Determine the (x, y) coordinate at the center of the cell enclosing the given text.  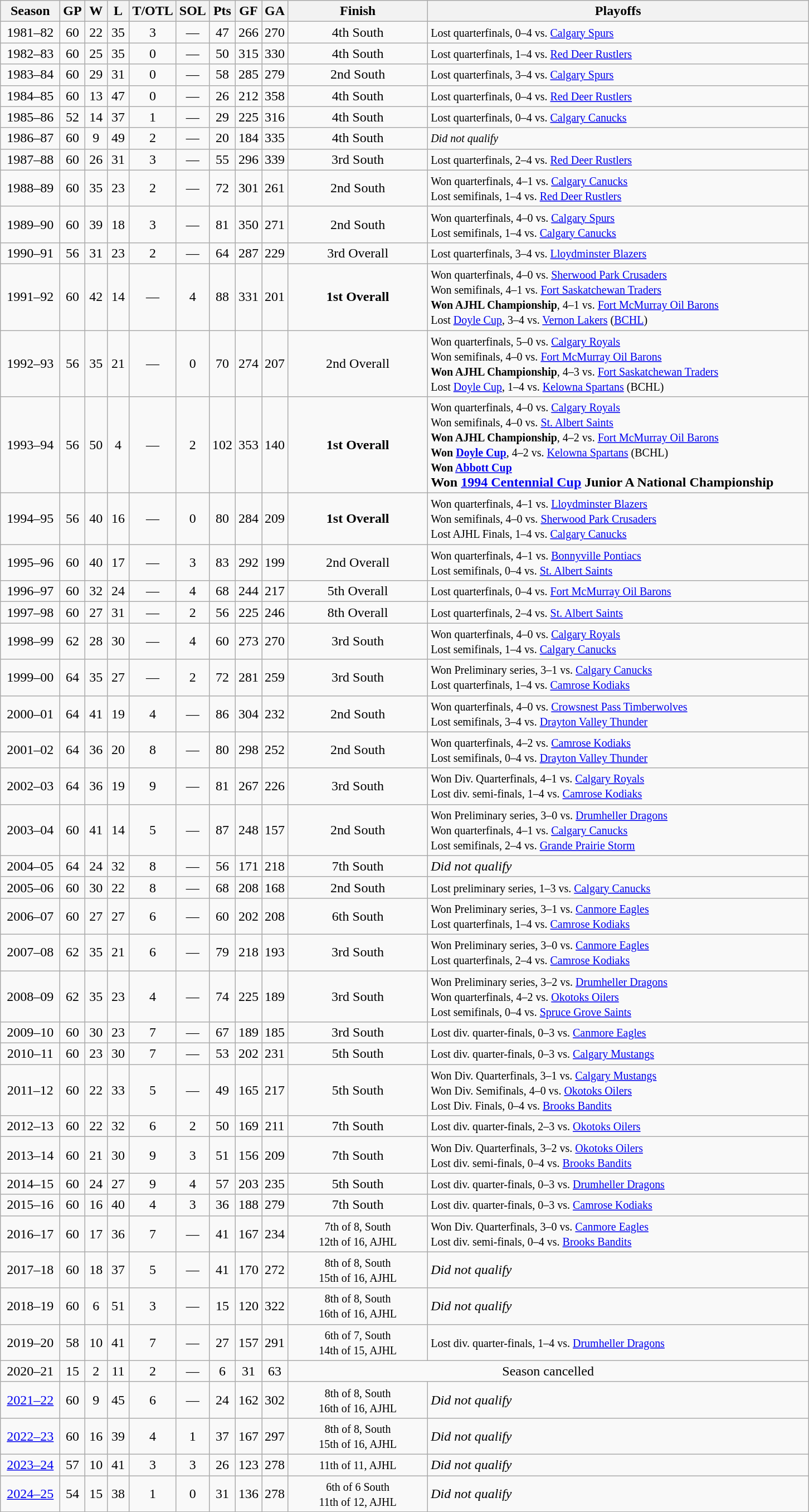
2013–14 (30, 1155)
199 (275, 563)
42 (96, 296)
Lost quarterfinals, 3–4 vs. Lloydminster Blazers (618, 253)
1988–89 (30, 188)
55 (222, 159)
2006–07 (30, 916)
1994–95 (30, 519)
87 (222, 830)
123 (248, 1465)
Lost quarterfinals, 2–4 vs. Red Deer Rustlers (618, 159)
229 (275, 253)
2004–05 (30, 866)
79 (222, 952)
353 (248, 445)
291 (275, 1342)
273 (248, 641)
Lost div. quarter-finals, 0–3 vs. Calgary Mustangs (618, 1054)
1997–98 (30, 612)
Lost preliminary series, 1–3 vs. Calgary Canucks (618, 887)
Won Div. Quarterfinals, 3–2 vs. Okotoks OilersLost div. semi-finals, 0–4 vs. Brooks Bandits (618, 1155)
259 (275, 678)
316 (275, 117)
1983–84 (30, 75)
Lost quarterfinals, 1–4 vs. Red Deer Rustlers (618, 54)
GF (248, 11)
Won quarterfinals, 4–1 vs. Calgary CanucksLost semifinals, 1–4 vs. Red Deer Rustlers (618, 188)
Won Preliminary series, 3–1 vs. Canmore EaglesLost quarterfinals, 1–4 vs. Camrose Kodiaks (618, 916)
1990–91 (30, 253)
171 (248, 866)
287 (248, 253)
Lost quarterfinals, 0–4 vs. Red Deer Rustlers (618, 96)
5th Overall (358, 591)
2024–25 (30, 1494)
Lost div. quarter-finals, 0–3 vs. Canmore Eagles (618, 1033)
83 (222, 563)
2021–22 (30, 1400)
Won quarterfinals, 4–1 vs. Bonnyville PontiacsLost semifinals, 0–4 vs. St. Albert Saints (618, 563)
170 (248, 1270)
1998–99 (30, 641)
302 (275, 1400)
11 (118, 1371)
3rd Overall (358, 253)
136 (248, 1494)
188 (248, 1205)
2011–12 (30, 1090)
Lost div. quarter-finals, 2–3 vs. Okotoks Oilers (618, 1126)
358 (275, 96)
1992–93 (30, 363)
86 (222, 713)
232 (275, 713)
Playoffs (618, 11)
Won Div. Quarterfinals, 4–1 vs. Calgary RoyalsLost div. semi-finals, 1–4 vs. Camrose Kodiaks (618, 786)
Won quarterfinals, 4–1 vs. Lloydminster BlazersWon semifinals, 4–0 vs. Sherwood Park CrusadersLost AJHL Finals, 1–4 vs. Calgary Canucks (618, 519)
168 (275, 887)
Won Preliminary series, 3–0 vs. Drumheller DragonsWon quarterfinals, 4–1 vs. Calgary CanucksLost semifinals, 2–4 vs. Grande Prairie Storm (618, 830)
88 (222, 296)
W (96, 11)
2007–08 (30, 952)
1982–83 (30, 54)
1989–90 (30, 224)
6th of 7, South14th of 15, AJHL (358, 1342)
Lost quarterfinals, 0–4 vs. Calgary Canucks (618, 117)
70 (222, 363)
248 (248, 830)
Lost quarterfinals, 2–4 vs. St. Albert Saints (618, 612)
Won quarterfinals, 4–0 vs. Calgary RoyalsLost semifinals, 1–4 vs. Calgary Canucks (618, 641)
53 (222, 1054)
212 (248, 96)
207 (275, 363)
Won Preliminary series, 3–2 vs. Drumheller DragonsWon quarterfinals, 4–2 vs. Okotoks OilersLost semifinals, 0–4 vs. Spruce Grove Saints (618, 996)
1999–00 (30, 678)
8th Overall (358, 612)
1981–82 (30, 32)
244 (248, 591)
1987–88 (30, 159)
272 (275, 1270)
Lost div. quarter-finals, 0–3 vs. Camrose Kodiaks (618, 1205)
335 (275, 138)
Lost div. quarter-finals, 1–4 vs. Drumheller Dragons (618, 1342)
165 (248, 1090)
1995–96 (30, 563)
28 (96, 641)
Finish (358, 11)
226 (275, 786)
185 (275, 1033)
193 (275, 952)
2009–10 (30, 1033)
1985–86 (30, 117)
Won Div. Quarterfinals, 3–0 vs. Canmore EaglesLost div. semi-finals, 0–4 vs. Brooks Bandits (618, 1234)
2015–16 (30, 1205)
2016–17 (30, 1234)
169 (248, 1126)
267 (248, 786)
2018–19 (30, 1306)
285 (248, 75)
Won Preliminary series, 3–0 vs. Canmore EaglesLost quarterfinals, 2–4 vs. Camrose Kodiaks (618, 952)
33 (118, 1090)
252 (275, 750)
298 (248, 750)
246 (275, 612)
1991–92 (30, 296)
235 (275, 1184)
38 (118, 1494)
2001–02 (30, 750)
45 (118, 1400)
Won quarterfinals, 4–2 vs. Camrose KodiaksLost semifinals, 0–4 vs. Drayton Valley Thunder (618, 750)
Won Div. Quarterfinals, 3–1 vs. Calgary MustangsWon Div. Semifinals, 4–0 vs. Okotoks OilersLost Div. Finals, 0–4 vs. Brooks Bandits (618, 1090)
1993–94 (30, 445)
Lost quarterfinals, 0–4 vs. Fort McMurray Oil Barons (618, 591)
322 (275, 1306)
6th South (358, 916)
2023–24 (30, 1465)
Won Preliminary series, 3–1 vs. Calgary CanucksLost quarterfinals, 1–4 vs. Camrose Kodiaks (618, 678)
Lost quarterfinals, 0–4 vs. Calgary Spurs (618, 32)
331 (248, 296)
274 (248, 363)
1996–97 (30, 591)
2005–06 (30, 887)
GP (72, 11)
Season cancelled (548, 1371)
2019–20 (30, 1342)
339 (275, 159)
52 (72, 117)
271 (275, 224)
2014–15 (30, 1184)
203 (248, 1184)
Lost quarterfinals, 3–4 vs. Calgary Spurs (618, 75)
11th of 11, AJHL (358, 1465)
L (118, 11)
234 (275, 1234)
Season (30, 11)
Won quarterfinals, 4–0 vs. Calgary SpursLost semifinals, 1–4 vs. Calgary Canucks (618, 224)
315 (248, 54)
162 (248, 1400)
231 (275, 1054)
Pts (222, 11)
2003–04 (30, 830)
Lost div. quarter-finals, 0–3 vs. Drumheller Dragons (618, 1184)
7th of 8, South12th of 16, AJHL (358, 1234)
292 (248, 563)
102 (222, 445)
211 (275, 1126)
301 (248, 188)
13 (96, 96)
54 (72, 1494)
25 (96, 54)
261 (275, 188)
350 (248, 224)
74 (222, 996)
120 (248, 1306)
304 (248, 713)
2010–11 (30, 1054)
156 (248, 1155)
284 (248, 519)
SOL (193, 11)
201 (275, 296)
2000–01 (30, 713)
2002–03 (30, 786)
T/OTL (153, 11)
1986–87 (30, 138)
140 (275, 445)
266 (248, 32)
281 (248, 678)
296 (248, 159)
2008–09 (30, 996)
6th of 6 South 11th of 12, AJHL (358, 1494)
67 (222, 1033)
2012–13 (30, 1126)
2022–23 (30, 1436)
184 (248, 138)
1984–85 (30, 96)
Won quarterfinals, 4–0 vs. Crowsnest Pass TimberwolvesLost semifinals, 3–4 vs. Drayton Valley Thunder (618, 713)
63 (275, 1371)
297 (275, 1436)
330 (275, 54)
2020–21 (30, 1371)
GA (275, 11)
2017–18 (30, 1270)
